Detect which cell encompasses the target text, then output its (X, Y) center coordinate. 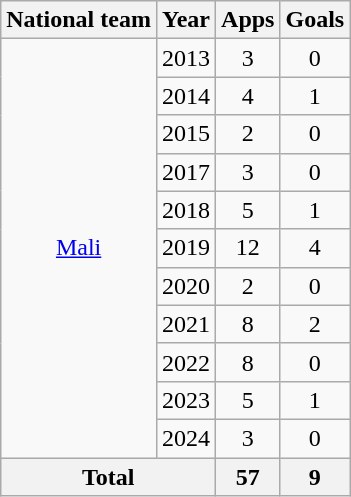
2020 (186, 286)
2024 (186, 438)
2023 (186, 400)
Year (186, 20)
9 (315, 477)
2019 (186, 248)
2013 (186, 58)
2015 (186, 134)
Total (108, 477)
2022 (186, 362)
2018 (186, 210)
57 (248, 477)
2021 (186, 324)
Goals (315, 20)
Apps (248, 20)
Mali (79, 248)
12 (248, 248)
2014 (186, 96)
National team (79, 20)
2017 (186, 172)
